Detect which cell encompasses the target text, then output its [X, Y] center coordinate. 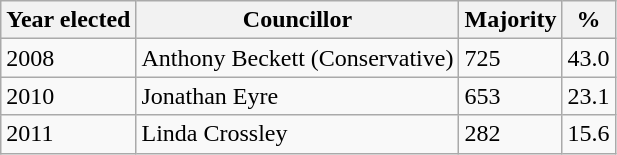
282 [510, 134]
653 [510, 96]
Jonathan Eyre [298, 96]
15.6 [588, 134]
Majority [510, 20]
Linda Crossley [298, 134]
Councillor [298, 20]
Anthony Beckett (Conservative) [298, 58]
43.0 [588, 58]
% [588, 20]
2010 [68, 96]
725 [510, 58]
Year elected [68, 20]
23.1 [588, 96]
2011 [68, 134]
2008 [68, 58]
